Locate the cell with the specified text and output its [X, Y] center coordinate. 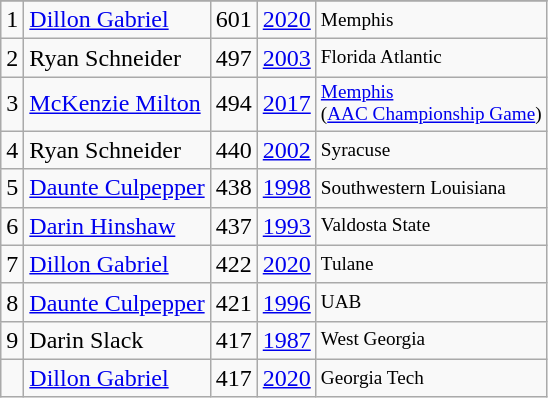
3 [12, 104]
438 [234, 188]
UAB [431, 302]
422 [234, 264]
Tulane [431, 264]
2003 [286, 58]
Darin Slack [117, 340]
Florida Atlantic [431, 58]
2002 [286, 150]
Georgia Tech [431, 378]
437 [234, 226]
1996 [286, 302]
4 [12, 150]
Memphis(AAC Championship Game) [431, 104]
Valdosta State [431, 226]
497 [234, 58]
7 [12, 264]
494 [234, 104]
Memphis [431, 20]
2017 [286, 104]
Syracuse [431, 150]
8 [12, 302]
1993 [286, 226]
421 [234, 302]
Darin Hinshaw [117, 226]
1 [12, 20]
440 [234, 150]
6 [12, 226]
1987 [286, 340]
1998 [286, 188]
West Georgia [431, 340]
2 [12, 58]
601 [234, 20]
5 [12, 188]
9 [12, 340]
McKenzie Milton [117, 104]
Southwestern Louisiana [431, 188]
